Scan for the cell matching the given text and deliver its (X, Y) coordinate at center. 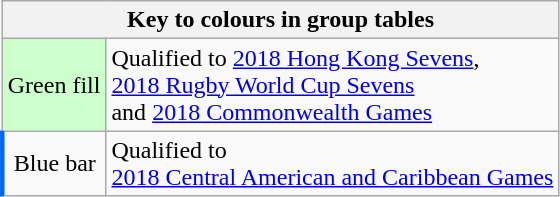
Blue bar (54, 164)
Key to colours in group tables (280, 20)
Qualified to 2018 Hong Kong Sevens,2018 Rugby World Cup Sevensand 2018 Commonwealth Games (332, 85)
Green fill (54, 85)
Qualified to2018 Central American and Caribbean Games (332, 164)
